Pinpoint the cell where the given text exists, returning its (x, y) midpoint coordinate. 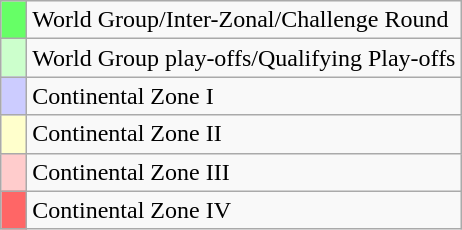
World Group/Inter-Zonal/Challenge Round (244, 20)
Continental Zone IV (244, 210)
Continental Zone I (244, 96)
Continental Zone II (244, 134)
World Group play-offs/Qualifying Play-offs (244, 58)
Continental Zone III (244, 172)
